Identify which cell holds the provided text, then report its [X, Y] central coordinate. 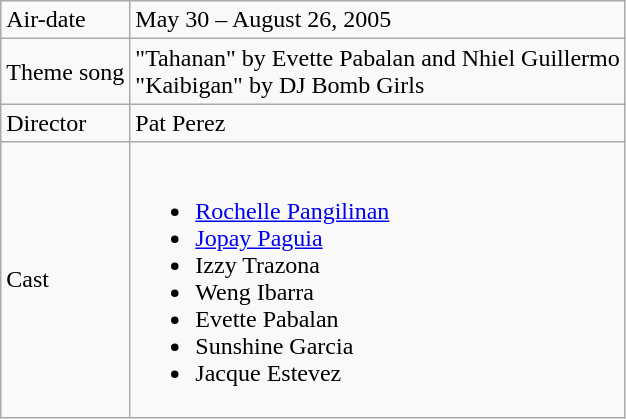
Cast [66, 280]
Theme song [66, 72]
Rochelle PangilinanJopay PaguiaIzzy TrazonaWeng IbarraEvette PabalanSunshine GarciaJacque Estevez [378, 280]
Air-date [66, 20]
Director [66, 123]
"Tahanan" by Evette Pabalan and Nhiel Guillermo "Kaibigan" by DJ Bomb Girls [378, 72]
May 30 – August 26, 2005 [378, 20]
Pat Perez [378, 123]
